Locate the cell with the specified text and output its [X, Y] center coordinate. 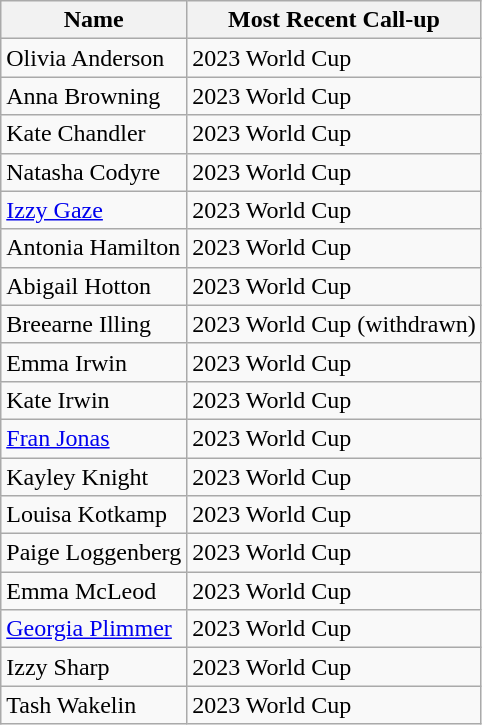
Name [94, 20]
Antonia Hamilton [94, 248]
Emma Irwin [94, 362]
Kayley Knight [94, 477]
Emma McLeod [94, 591]
Paige Loggenberg [94, 553]
Abigail Hotton [94, 286]
Louisa Kotkamp [94, 515]
2023 World Cup (withdrawn) [334, 324]
Breearne Illing [94, 324]
Anna Browning [94, 96]
Most Recent Call-up [334, 20]
Olivia Anderson [94, 58]
Georgia Plimmer [94, 629]
Tash Wakelin [94, 705]
Izzy Gaze [94, 210]
Izzy Sharp [94, 667]
Kate Chandler [94, 134]
Fran Jonas [94, 438]
Kate Irwin [94, 400]
Natasha Codyre [94, 172]
